Return the [x, y] coordinate for the center point of the cell that contains the specified text.  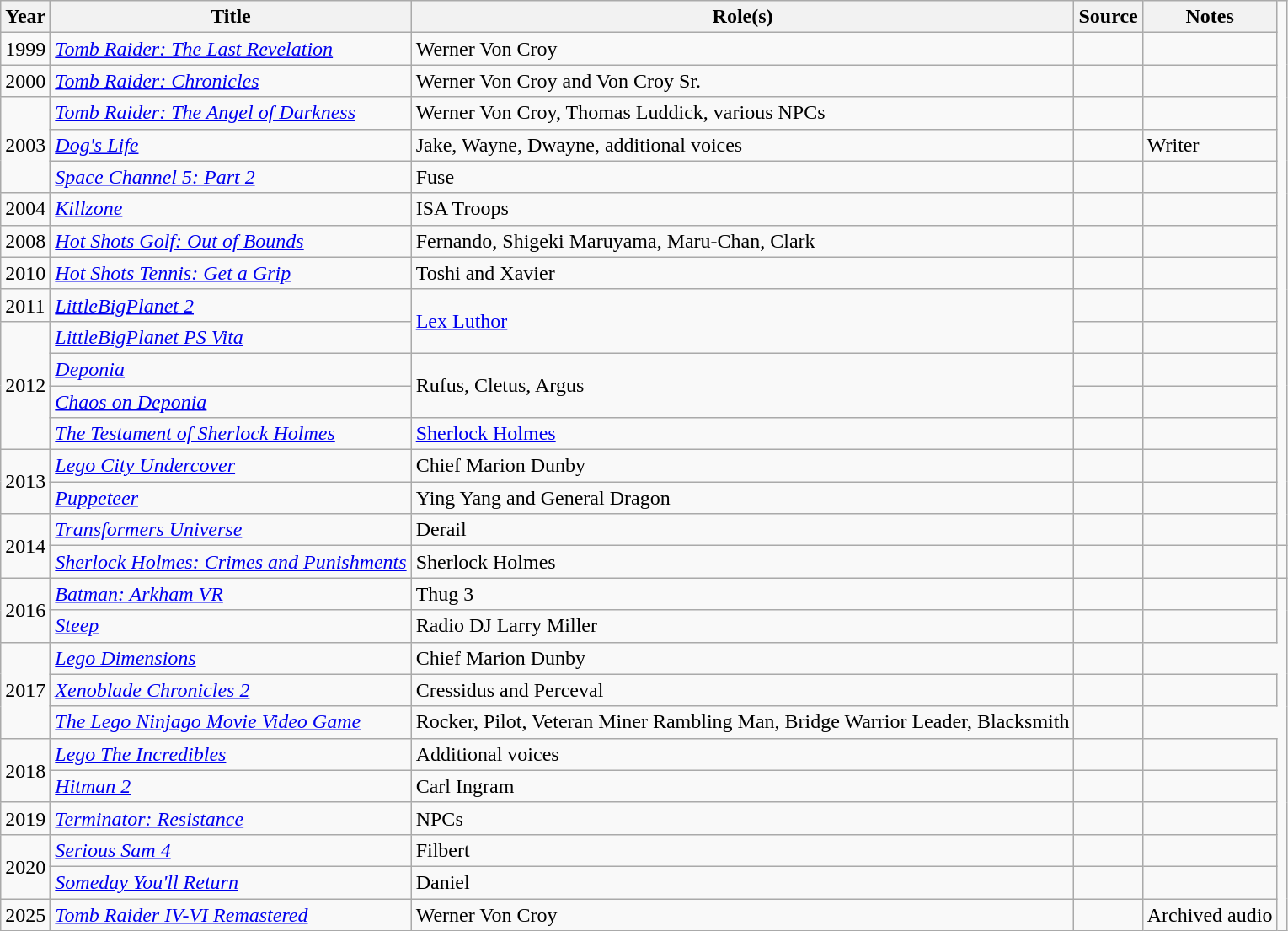
2017 [25, 690]
2003 [25, 145]
Serious Sam 4 [231, 850]
Jake, Wayne, Dwayne, additional voices [743, 145]
Role(s) [743, 17]
Year [25, 17]
2010 [25, 273]
Terminator: Resistance [231, 818]
Killzone [231, 209]
2019 [25, 818]
2011 [25, 305]
Batman: Arkham VR [231, 594]
Rufus, Cletus, Argus [743, 385]
Title [231, 17]
2012 [25, 385]
Lego Dimensions [231, 658]
2013 [25, 482]
LittleBigPlanet PS Vita [231, 337]
Notes [1210, 17]
Filbert [743, 850]
2016 [25, 610]
Steep [231, 626]
Rocker, Pilot, Veteran Miner Rambling Man, Bridge Warrior Leader, Blacksmith [743, 722]
Derail [743, 530]
Space Channel 5: Part 2 [231, 177]
Tomb Raider IV-VI Remastered [231, 914]
Xenoblade Chronicles 2 [231, 690]
Dog's Life [231, 145]
NPCs [743, 818]
Tomb Raider: Chronicles [231, 81]
Fernando, Shigeki Maruyama, Maru-Chan, Clark [743, 241]
LittleBigPlanet 2 [231, 305]
Puppeteer [231, 498]
Cressidus and Perceval [743, 690]
Transformers Universe [231, 530]
Radio DJ Larry Miller [743, 626]
Fuse [743, 177]
Archived audio [1210, 914]
Additional voices [743, 754]
Lex Luthor [743, 321]
Lego The Incredibles [231, 754]
2004 [25, 209]
ISA Troops [743, 209]
Thug 3 [743, 594]
The Lego Ninjago Movie Video Game [231, 722]
Hot Shots Golf: Out of Bounds [231, 241]
Tomb Raider: The Last Revelation [231, 49]
Deponia [231, 369]
2018 [25, 770]
2025 [25, 914]
2000 [25, 81]
1999 [25, 49]
Someday You'll Return [231, 882]
2014 [25, 546]
Werner Von Croy, Thomas Luddick, various NPCs [743, 113]
Ying Yang and General Dragon [743, 498]
Tomb Raider: The Angel of Darkness [231, 113]
2008 [25, 241]
Source [1109, 17]
Hitman 2 [231, 786]
Chaos on Deponia [231, 402]
Sherlock Holmes: Crimes and Punishments [231, 562]
Toshi and Xavier [743, 273]
2020 [25, 866]
The Testament of Sherlock Holmes [231, 434]
Writer [1210, 145]
Lego City Undercover [231, 466]
Hot Shots Tennis: Get a Grip [231, 273]
Carl Ingram [743, 786]
Werner Von Croy and Von Croy Sr. [743, 81]
Daniel [743, 882]
